Pinpoint the cell where the given text exists, returning its (x, y) midpoint coordinate. 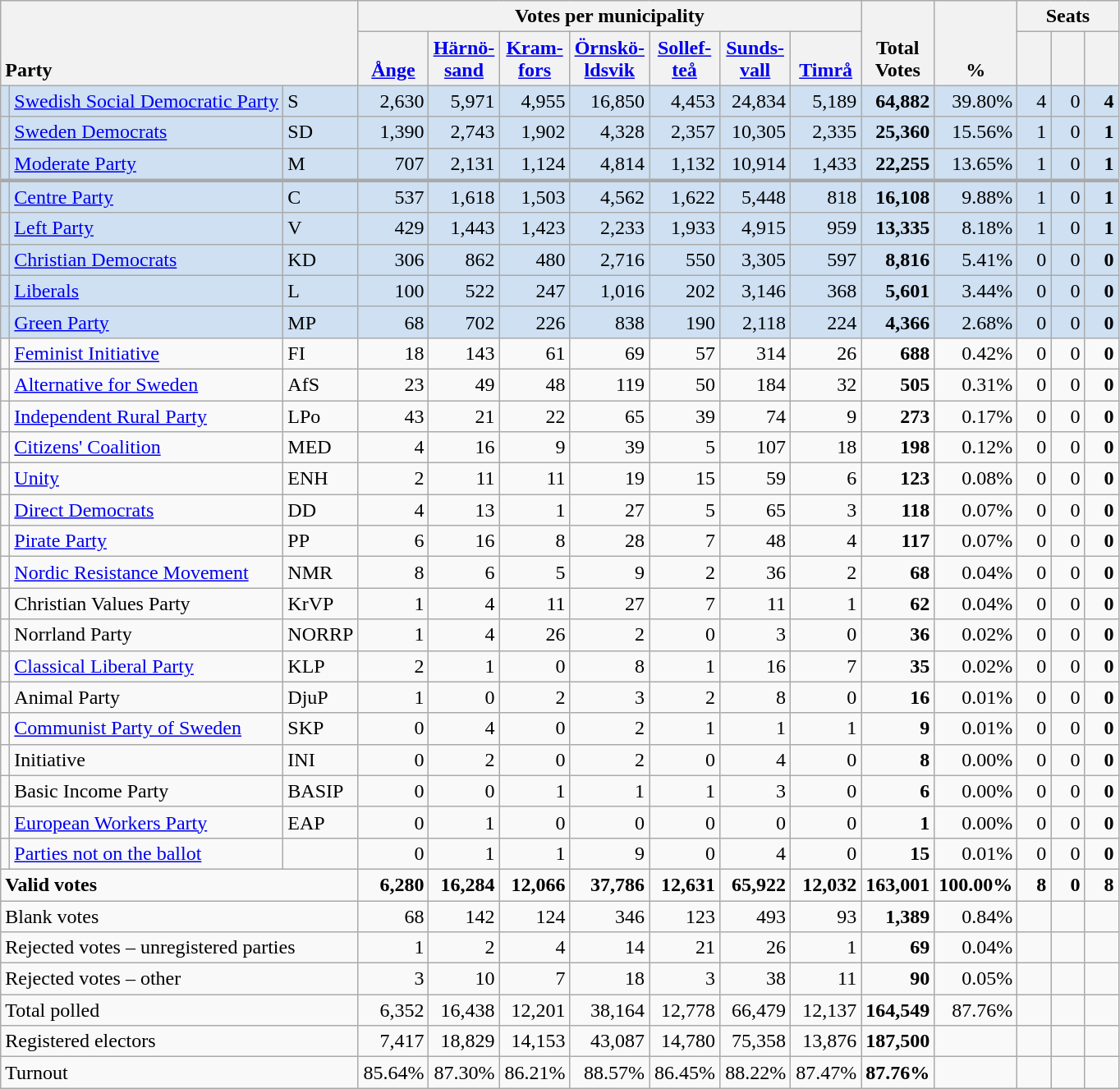
Classical Liberal Party (146, 666)
32 (826, 384)
273 (898, 416)
87.47% (826, 1073)
Feminist Initiative (146, 353)
NORRP (320, 635)
1,902 (535, 132)
38 (755, 979)
KLP (320, 666)
MED (320, 448)
ENH (320, 479)
15.56% (975, 132)
4,453 (685, 101)
2,716 (609, 260)
226 (535, 322)
Pirate Party (146, 541)
13,876 (826, 1041)
10 (464, 979)
4,955 (535, 101)
90 (898, 979)
1,433 (826, 164)
Total Votes (898, 43)
3,146 (755, 291)
50 (685, 384)
12,032 (826, 885)
M (320, 164)
13 (464, 510)
62 (898, 604)
119 (609, 384)
DjuP (320, 697)
0.12% (975, 448)
184 (755, 384)
Direct Democrats (146, 510)
Left Party (146, 228)
14,780 (685, 1041)
Independent Rural Party (146, 416)
10,305 (755, 132)
% (975, 43)
BASIP (320, 791)
Registered electors (179, 1041)
1,622 (685, 197)
2,335 (826, 132)
2,118 (755, 322)
64,882 (898, 101)
Sweden Democrats (146, 132)
597 (826, 260)
13,335 (898, 228)
C (320, 197)
37,786 (609, 885)
European Workers Party (146, 822)
1,124 (535, 164)
43 (393, 416)
NMR (320, 572)
Nordic Resistance Movement (146, 572)
4,915 (755, 228)
86.21% (535, 1073)
2,630 (393, 101)
1,423 (535, 228)
5.41% (975, 260)
Basic Income Party (146, 791)
KrVP (320, 604)
1,016 (609, 291)
Liberals (146, 291)
5,971 (464, 101)
Rejected votes – unregistered parties (179, 948)
59 (755, 479)
124 (535, 916)
959 (826, 228)
1,618 (464, 197)
65,922 (755, 885)
Citizens' Coalition (146, 448)
0.05% (975, 979)
Norrland Party (146, 635)
0.31% (975, 384)
187,500 (898, 1041)
12,631 (685, 885)
0.17% (975, 416)
12,066 (535, 885)
85.64% (393, 1073)
2,233 (609, 228)
429 (393, 228)
57 (685, 353)
AfS (320, 384)
5,601 (898, 291)
Christian Democrats (146, 260)
707 (393, 164)
346 (609, 916)
550 (685, 260)
16,438 (464, 1010)
Kram- fors (535, 59)
Party (179, 43)
75,358 (755, 1041)
4,562 (609, 197)
EAP (320, 822)
28 (609, 541)
0.84% (975, 916)
Alternative for Sweden (146, 384)
87.30% (464, 1073)
1,933 (685, 228)
5,448 (755, 197)
3.44% (975, 291)
537 (393, 197)
KD (320, 260)
Seats (1067, 16)
18,829 (464, 1041)
Swedish Social Democratic Party (146, 101)
Animal Party (146, 697)
117 (898, 541)
Sunds- vall (755, 59)
3,305 (755, 260)
505 (898, 384)
100.00% (975, 885)
0.42% (975, 353)
INI (320, 760)
1,503 (535, 197)
522 (464, 291)
190 (685, 322)
6,280 (393, 885)
FI (320, 353)
74 (755, 416)
14 (609, 948)
314 (755, 353)
93 (826, 916)
23 (393, 384)
202 (685, 291)
Rejected votes – other (179, 979)
818 (826, 197)
Green Party (146, 322)
24,834 (755, 101)
702 (464, 322)
306 (393, 260)
Härnö- sand (464, 59)
5,189 (826, 101)
143 (464, 353)
838 (609, 322)
25,360 (898, 132)
493 (755, 916)
118 (898, 510)
22 (535, 416)
12,201 (535, 1010)
Total polled (179, 1010)
198 (898, 448)
SD (320, 132)
163,001 (898, 885)
22,255 (898, 164)
13.65% (975, 164)
1,390 (393, 132)
224 (826, 322)
8.18% (975, 228)
Turnout (179, 1073)
164,549 (898, 1010)
19 (609, 479)
DD (320, 510)
7,417 (393, 1041)
4,814 (609, 164)
Valid votes (179, 885)
688 (898, 353)
16,108 (898, 197)
10,914 (755, 164)
Centre Party (146, 197)
MP (320, 322)
1,389 (898, 916)
1,443 (464, 228)
1,132 (685, 164)
86.45% (685, 1073)
Votes per municipality (609, 16)
SKP (320, 728)
Unity (146, 479)
43,087 (609, 1041)
88.57% (609, 1073)
66,479 (755, 1010)
2,131 (464, 164)
368 (826, 291)
9.88% (975, 197)
Parties not on the ballot (146, 853)
2,743 (464, 132)
0.08% (975, 479)
39.80% (975, 101)
Christian Values Party (146, 604)
LPo (320, 416)
Sollef- teå (685, 59)
8,816 (898, 260)
V (320, 228)
142 (464, 916)
16,850 (609, 101)
4,366 (898, 322)
61 (535, 353)
38,164 (609, 1010)
S (320, 101)
862 (464, 260)
88.22% (755, 1073)
Moderate Party (146, 164)
16,284 (464, 885)
12,778 (685, 1010)
12,137 (826, 1010)
2,357 (685, 132)
L (320, 291)
Blank votes (179, 916)
Timrå (826, 59)
2.68% (975, 322)
Örnskö- ldsvik (609, 59)
49 (464, 384)
Initiative (146, 760)
480 (535, 260)
Ånge (393, 59)
35 (898, 666)
4,328 (609, 132)
6,352 (393, 1010)
107 (755, 448)
100 (393, 291)
247 (535, 291)
Communist Party of Sweden (146, 728)
PP (320, 541)
14,153 (535, 1041)
